Provide the [x, y] coordinate of the cell's center where the given text is located.  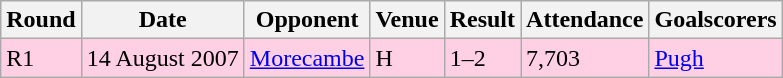
Pugh [716, 58]
H [407, 58]
Round [41, 20]
14 August 2007 [162, 58]
Attendance [585, 20]
1–2 [482, 58]
7,703 [585, 58]
Goalscorers [716, 20]
Morecambe [307, 58]
Date [162, 20]
Result [482, 20]
Venue [407, 20]
R1 [41, 58]
Opponent [307, 20]
